Determine the (x, y) coordinate at the center of the cell enclosing the given text.  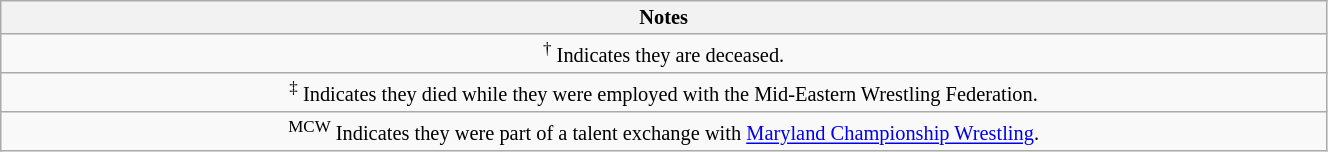
† Indicates they are deceased. (664, 54)
Notes (664, 17)
‡ Indicates they died while they were employed with the Mid-Eastern Wrestling Federation. (664, 92)
MCW Indicates they were part of a talent exchange with Maryland Championship Wrestling. (664, 132)
